Search for the cell housing the specified text and yield its [X, Y] center coordinate. 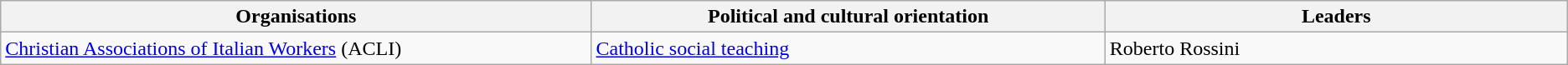
Organisations [297, 17]
Leaders [1336, 17]
Roberto Rossini [1336, 48]
Christian Associations of Italian Workers (ACLI) [297, 48]
Catholic social teaching [848, 48]
Political and cultural orientation [848, 17]
